Return [x, y] of the center of cell containing provided text 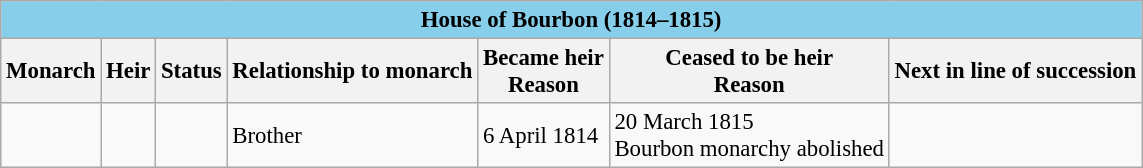
Monarch [51, 72]
Heir [128, 72]
Became heirReason [544, 72]
Ceased to be heirReason [749, 72]
Status [192, 72]
20 March 1815Bourbon monarchy abolished [749, 136]
Relationship to monarch [352, 72]
Next in line of succession [1015, 72]
Brother [352, 136]
House of Bourbon (1814–1815) [572, 20]
6 April 1814 [544, 136]
